Determine the (x, y) coordinate at the center of the cell enclosing the given text.  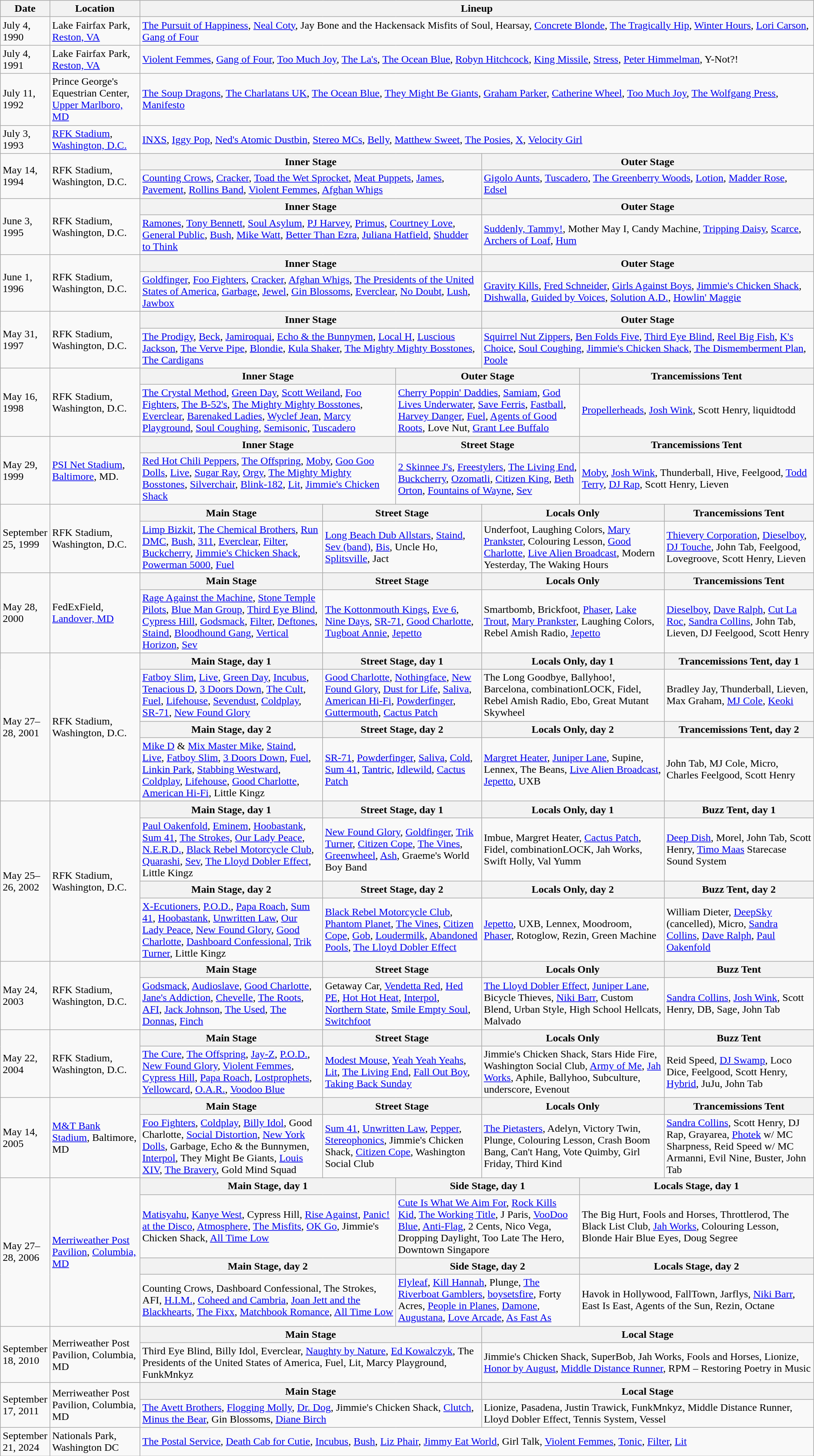
Trancemissions Tent, day 1 (739, 661)
Trancemissions Tent, day 2 (739, 729)
Godsmack, Audioslave, Good Charlotte, Jane's Addiction, Chevelle, The Roots, AFI, Jack Johnson, The Used, The Donnas, Finch (231, 1004)
M&T Bank Stadium, Baltimore, MD (95, 1138)
Bradley Jay, Thunderball, Lieven, Max Graham, MJ Cole, Keoki (739, 695)
John Tab, MJ Cole, Micro, Charles Feelgood, Scott Henry (739, 769)
May 31, 1997 (25, 339)
Good Charlotte, Nothingface, New Found Glory, Dust for Life, Saliva, American Hi-Fi, Powderfinger, Guttermouth, Cactus Patch (402, 695)
The Cure, The Offspring, Jay-Z, P.O.D., New Found Glory, Violent Femmes, Cypress Hill, Papa Roach, Lostprophets, Yellowcard, O.A.R., Voodoo Blue (231, 1072)
Buzz Tent, day 2 (739, 889)
Counting Crows, Cracker, Toad the Wet Sprocket, Meat Puppets, James, Pavement, Rollins Band, Violent Femmes, Afghan Whigs (310, 184)
Locals Stage, day 1 (697, 1186)
Propellerheads, Josh Wink, Scott Henry, liquidtodd (697, 410)
Location (95, 9)
June 1, 1996 (25, 283)
Suddenly, Tammy!, Mother May I, Candy Machine, Tripping Daisy, Scarce, Archers of Loaf, Hum (647, 235)
Modest Mouse, Yeah Yeah Yeahs, Lit, The Living End, Fall Out Boy, Taking Back Sunday (402, 1072)
Jimmie's Chicken Shack, SuperBob, Jah Works, Fools and Horses, Lionize, Honor by August, Middle Distance Runner, RPM – Restoring Poetry in Music (647, 1363)
The Lloyd Dobler Effect, Juniper Lane, Bicycle Thieves, Niki Barr, Custom Blend, Urban Style, High School Hellcats, Malvado (573, 1004)
Cherry Poppin' Daddies, Samiam, God Lives Underwater, Save Ferris, Fastball, Harvey Danger, Fuel, Agents of Good Roots, Love Nut, Grant Lee Buffalo (488, 410)
Nationals Park, Washington DC (95, 1441)
July 11, 1992 (25, 99)
Havok in Hollywood, FallTown, Jarflys, Niki Barr, East Is East, Agents of the Sun, Rezin, Octane (697, 1300)
Date (25, 9)
Moby, Josh Wink, Thunderball, Hive, Feelgood, Todd Terry, DJ Rap, Scott Henry, Lieven (697, 479)
New Found Glory, Goldfinger, Trik Turner, Citizen Cope, The Vines, Greenwheel, Ash, Graeme's World Boy Band (402, 849)
May 22, 2004 (25, 1064)
Sum 41, Unwritten Law, Pepper, Stereophonics, Jimmie's Chicken Shack, Citizen Cope, Washington Social Club (402, 1146)
The Kottonmouth Kings, Eve 6, Nine Days, SR-71, Good Charlotte, Tugboat Annie, Jepetto (402, 621)
May 27–28, 2001 (25, 727)
July 3, 1993 (25, 139)
Gravity Kills, Fred Schneider, Girls Against Boys, Jimmie's Chicken Shack, Dishwalla, Guided by Voices, Solution A.D., Howlin' Maggie (647, 291)
Flyleaf, Kill Hannah, Plunge, The Riverboat Gamblers, boysetsfire, Forty Acres, People in Planes, Damone, Augustana, Love Arcade, As Fast As (488, 1300)
May 16, 1998 (25, 402)
The Postal Service, Death Cab for Cutie, Incubus, Bush, Liz Phair, Jimmy Eat World, Girl Talk, Violent Femmes, Tonic, Filter, Lit (477, 1441)
Fatboy Slim, Live, Green Day, Incubus, Tenacious D, 3 Doors Down, The Cult, Fuel, Lifehouse, Sevendust, Coldplay, SR-71, New Found Glory (231, 695)
2 Skinnee J's, Freestylers, The Living End, Buckcherry, Ozomatli, Citizen King, Beth Orton, Fountains of Wayne, Sev (488, 479)
Buzz Tent, day 1 (739, 809)
Side Stage, day 1 (488, 1186)
July 4, 1990 (25, 31)
Lionize, Pasadena, Justin Trawick, FunkMnkyz, Middle Distance Runner, Lloyd Dobler Effect, Tennis System, Vessel (647, 1413)
June 3, 1995 (25, 226)
The Avett Brothers, Flogging Molly, Dr. Dog, Jimmie's Chicken Shack, Clutch, Minus the Bear, Gin Blossoms, Diane Birch (310, 1413)
May 28, 2000 (25, 613)
September 17, 2011 (25, 1405)
SR-71, Powderfinger, Saliva, Cold, Sum 41, Tantric, Idlewild, Cactus Patch (402, 769)
Black Rebel Motorcycle Club, Phantom Planet, The Vines, Citizen Cope, Gob, Loudermilk, Abandoned Pools, The Lloyd Dobler Effect (402, 930)
Getaway Car, Vendetta Red, Hed PE, Hot Hot Heat, Interpol, Northern State, Smile Empty Soul, Switchfoot (402, 1004)
Underfoot, Laughing Colors, Mary Prankster, Colouring Lesson, Good Charlotte, Live Alien Broadcast, Modern Yesterday, The Waking Hours (573, 547)
September 21, 2024 (25, 1441)
May 27–28, 2006 (25, 1252)
Prince George's Equestrian Center, Upper Marlboro, MD (95, 99)
Side Stage, day 2 (488, 1266)
Imbue, Margret Heater, Cactus Patch, Fidel, combinationLOCK, Jah Works, Swift Holly, Val Yumm (573, 849)
Violent Femmes, Gang of Four, Too Much Joy, The La's, The Ocean Blue, Robyn Hitchcock, King Missile, Stress, Peter Himmelman, Y-Not?! (477, 59)
September 18, 2010 (25, 1354)
Margret Heater, Juniper Lane, Supine, Lennex, The Beans, Live Alien Broadcast, Jepetto, UXB (573, 769)
Lineup (477, 9)
September 25, 1999 (25, 539)
Locals Stage, day 2 (697, 1266)
May 29, 1999 (25, 470)
May 14, 1994 (25, 176)
FedExField, Landover, MD (95, 613)
Matisyahu, Kanye West, Cypress Hill, Rise Against, Panic! at the Disco, Atmosphere, The Misfits, OK Go, Jimmie's Chicken Shack, All Time Low (268, 1226)
Jepetto, UXB, Lennex, Moodroom, Phaser, Rotoglow, Rezin, Green Machine (573, 930)
May 14, 2005 (25, 1138)
July 4, 1991 (25, 59)
INXS, Iggy Pop, Ned's Atomic Dustbin, Stereo MCs, Belly, Matthew Sweet, The Posies, X, Velocity Girl (477, 139)
The Big Hurt, Fools and Horses, Throttlerod, The Black List Club, Jah Works, Colouring Lesson, Blonde Hair Blue Eyes, Doug Segree (697, 1226)
May 24, 2003 (25, 995)
Jimmie's Chicken Shack, Stars Hide Fire, Washington Social Club, Army of Me, Jah Works, Aphile, Ballyhoo, Subculture, underscore, Evenout (573, 1072)
The Long Goodbye, Ballyhoo!, Barcelona, combinationLOCK, Fidel, Rebel Amish Radio, Ebo, Great Mutant Skywheel (573, 695)
William Dieter, DeepSky (cancelled), Micro, Sandra Collins, Dave Ralph, Paul Oakenfold (739, 930)
Limp Bizkit, The Chemical Brothers, Run DMC, Bush, 311, Everclear, Filter, Buckcherry, Jimmie's Chicken Shack, Powerman 5000, Fuel (231, 547)
PSI Net Stadium, Baltimore, MD. (95, 470)
Gigolo Aunts, Tuscadero, The Greenberry Woods, Lotion, Madder Rose, Edsel (647, 184)
Sandra Collins, Scott Henry, DJ Rap, Grayarea, Photek w/ MC Sharpness, Reid Speed w/ MC Armanni, Evil Nine, Buster, John Tab (739, 1146)
The Pietasters, Adelyn, Victory Twin, Plunge, Colouring Lesson, Crash Boom Bang, Can't Hang, Vote Quimby, Girl Friday, Third Kind (573, 1146)
Thievery Corporation, Dieselboy, DJ Touche, John Tab, Feelgood, Lovegroove, Scott Henry, Lieven (739, 547)
Smartbomb, Brickfoot, Phaser, Lake Trout, Mary Prankster, Laughing Colors, Rebel Amish Radio, Jepetto (573, 621)
Reid Speed, DJ Swamp, Loco Dice, Feelgood, Scott Henry, Hybrid, JuJu, John Tab (739, 1072)
Sandra Collins, Josh Wink, Scott Henry, DB, Sage, John Tab (739, 1004)
Dieselboy, Dave Ralph, Cut La Roc, Sandra Collins, John Tab, Lieven, DJ Feelgood, Scott Henry (739, 621)
Long Beach Dub Allstars, Staind, Sev (band), Bis, Uncle Ho, Splitsville, Jact (402, 547)
May 25–26, 2002 (25, 881)
Deep Dish, Morel, John Tab, Scott Henry, Timo Maas Starecase Sound System (739, 849)
